Output the [x, y] coordinate of the center of the cell containing the given text.  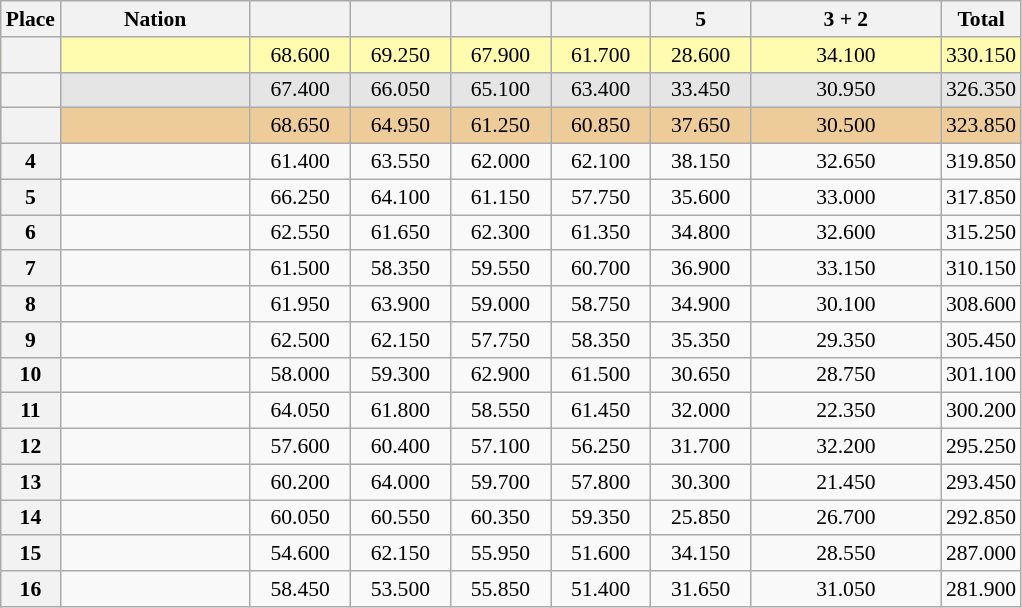
25.850 [701, 518]
281.900 [981, 589]
61.650 [400, 233]
66.250 [300, 197]
60.350 [500, 518]
60.550 [400, 518]
293.450 [981, 482]
59.000 [500, 304]
61.350 [601, 233]
61.800 [400, 411]
60.850 [601, 126]
63.400 [601, 90]
58.550 [500, 411]
33.000 [846, 197]
21.450 [846, 482]
326.350 [981, 90]
36.900 [701, 269]
287.000 [981, 554]
8 [30, 304]
305.450 [981, 340]
10 [30, 375]
6 [30, 233]
35.600 [701, 197]
11 [30, 411]
9 [30, 340]
68.600 [300, 55]
61.450 [601, 411]
Total [981, 19]
26.700 [846, 518]
31.050 [846, 589]
64.950 [400, 126]
68.650 [300, 126]
34.100 [846, 55]
57.800 [601, 482]
33.150 [846, 269]
54.600 [300, 554]
30.100 [846, 304]
30.650 [701, 375]
60.200 [300, 482]
323.850 [981, 126]
59.550 [500, 269]
53.500 [400, 589]
61.950 [300, 304]
64.000 [400, 482]
62.900 [500, 375]
28.550 [846, 554]
28.750 [846, 375]
57.100 [500, 447]
59.300 [400, 375]
31.650 [701, 589]
22.350 [846, 411]
Place [30, 19]
60.050 [300, 518]
319.850 [981, 162]
58.750 [601, 304]
30.950 [846, 90]
292.850 [981, 518]
63.900 [400, 304]
7 [30, 269]
51.400 [601, 589]
30.500 [846, 126]
66.050 [400, 90]
56.250 [601, 447]
301.100 [981, 375]
300.200 [981, 411]
67.400 [300, 90]
51.600 [601, 554]
64.050 [300, 411]
69.250 [400, 55]
61.400 [300, 162]
61.150 [500, 197]
34.800 [701, 233]
35.350 [701, 340]
31.700 [701, 447]
15 [30, 554]
32.000 [701, 411]
16 [30, 589]
310.150 [981, 269]
63.550 [400, 162]
37.650 [701, 126]
3 + 2 [846, 19]
30.300 [701, 482]
59.350 [601, 518]
4 [30, 162]
14 [30, 518]
28.600 [701, 55]
295.250 [981, 447]
308.600 [981, 304]
61.250 [500, 126]
317.850 [981, 197]
33.450 [701, 90]
62.300 [500, 233]
32.600 [846, 233]
62.100 [601, 162]
55.950 [500, 554]
34.150 [701, 554]
12 [30, 447]
62.500 [300, 340]
59.700 [500, 482]
61.700 [601, 55]
38.150 [701, 162]
65.100 [500, 90]
60.700 [601, 269]
64.100 [400, 197]
67.900 [500, 55]
32.200 [846, 447]
315.250 [981, 233]
29.350 [846, 340]
32.650 [846, 162]
62.000 [500, 162]
Nation [155, 19]
57.600 [300, 447]
60.400 [400, 447]
34.900 [701, 304]
330.150 [981, 55]
13 [30, 482]
58.450 [300, 589]
55.850 [500, 589]
58.000 [300, 375]
62.550 [300, 233]
